Find where the given text appears and provide that cell's center as (x, y) coordinate. 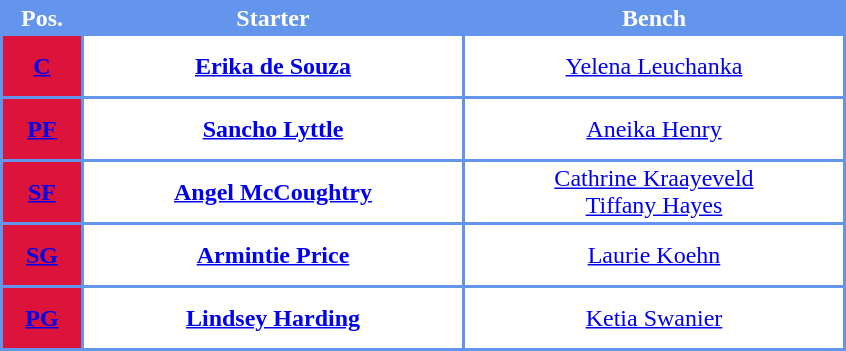
C (42, 66)
Erika de Souza (273, 66)
Sancho Lyttle (273, 129)
Lindsey Harding (273, 318)
Laurie Koehn (654, 255)
PF (42, 129)
Bench (654, 18)
Pos. (42, 18)
Yelena Leuchanka (654, 66)
Cathrine KraayeveldTiffany Hayes (654, 192)
Aneika Henry (654, 129)
Ketia Swanier (654, 318)
SF (42, 192)
SG (42, 255)
Angel McCoughtry (273, 192)
Armintie Price (273, 255)
Starter (273, 18)
PG (42, 318)
